Return [x, y] of the center of cell containing provided text 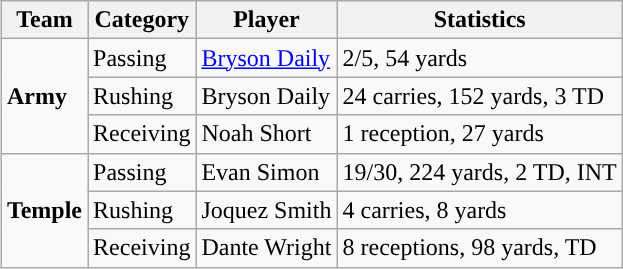
24 carries, 152 yards, 3 TD [480, 96]
8 receptions, 98 yards, TD [480, 248]
Joquez Smith [266, 210]
4 carries, 8 yards [480, 210]
Dante Wright [266, 248]
1 reception, 27 yards [480, 134]
19/30, 224 yards, 2 TD, INT [480, 172]
2/5, 54 yards [480, 58]
Category [142, 20]
Evan Simon [266, 172]
Player [266, 20]
Statistics [480, 20]
Temple [44, 210]
Noah Short [266, 134]
Army [44, 96]
Team [44, 20]
